From the cell containing the given text, extract its center point as (X, Y) coordinate. 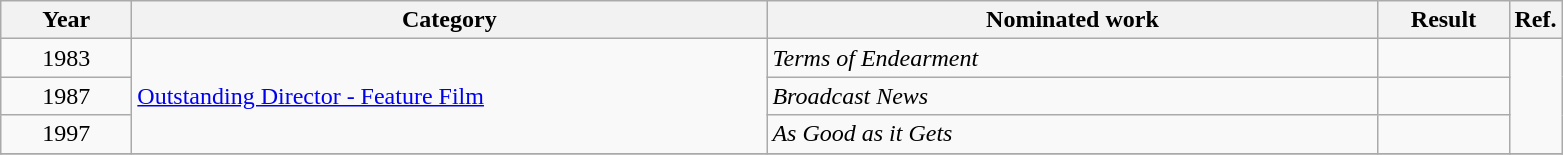
Ref. (1536, 20)
Broadcast News (1072, 96)
Terms of Endearment (1072, 58)
Category (450, 20)
1983 (66, 58)
1987 (66, 96)
As Good as it Gets (1072, 134)
1997 (66, 134)
Result (1444, 20)
Year (66, 20)
Nominated work (1072, 20)
Outstanding Director - Feature Film (450, 96)
